From the cell containing the given text, extract its center point as [X, Y] coordinate. 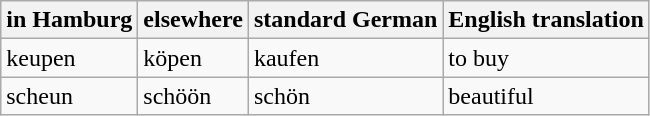
schön [345, 96]
scheun [70, 96]
beautiful [546, 96]
keupen [70, 58]
schöön [194, 96]
to buy [546, 58]
in Hamburg [70, 20]
elsewhere [194, 20]
English translation [546, 20]
kaufen [345, 58]
köpen [194, 58]
standard German [345, 20]
